Determine the (X, Y) coordinate at the center of the cell enclosing the given text.  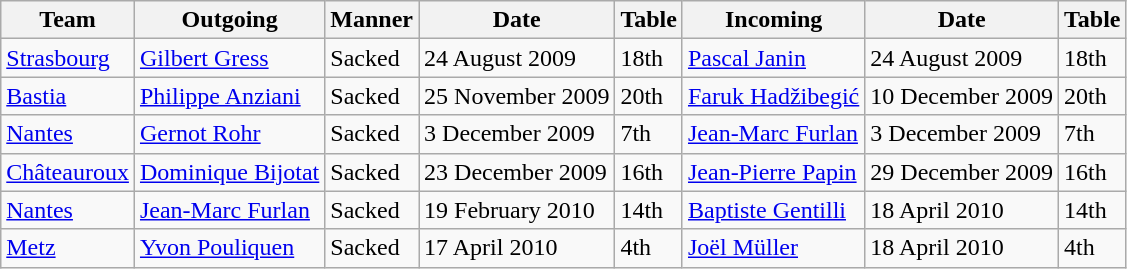
Strasbourg (68, 58)
Yvon Pouliquen (229, 248)
Baptiste Gentilli (773, 210)
25 November 2009 (517, 96)
10 December 2009 (962, 96)
23 December 2009 (517, 172)
Incoming (773, 20)
Faruk Hadžibegić (773, 96)
Team (68, 20)
Bastia (68, 96)
Metz (68, 248)
Pascal Janin (773, 58)
Outgoing (229, 20)
Joël Müller (773, 248)
17 April 2010 (517, 248)
Dominique Bijotat (229, 172)
Philippe Anziani (229, 96)
Châteauroux (68, 172)
Gernot Rohr (229, 134)
Manner (372, 20)
Gilbert Gress (229, 58)
19 February 2010 (517, 210)
29 December 2009 (962, 172)
Jean-Pierre Papin (773, 172)
